Provide the (X, Y) coordinate of the cell's center where the given text is located.  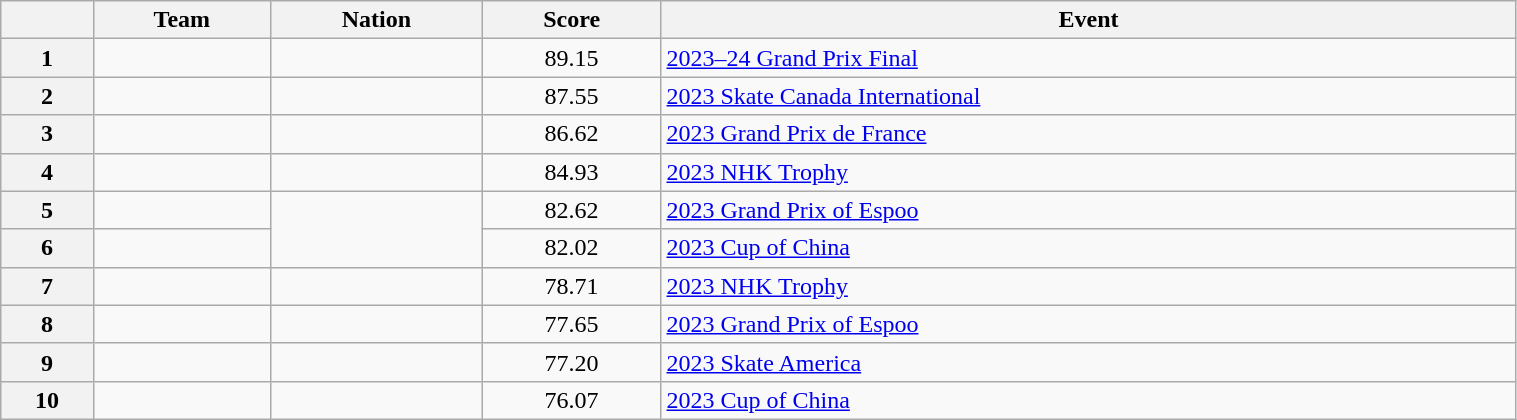
Team (182, 20)
82.02 (572, 248)
2023 Skate America (1088, 362)
9 (47, 362)
2 (47, 96)
86.62 (572, 134)
Nation (377, 20)
1 (47, 58)
5 (47, 210)
Event (1088, 20)
78.71 (572, 286)
2023 Skate Canada International (1088, 96)
3 (47, 134)
4 (47, 172)
87.55 (572, 96)
Score (572, 20)
77.20 (572, 362)
8 (47, 324)
89.15 (572, 58)
77.65 (572, 324)
6 (47, 248)
2023–24 Grand Prix Final (1088, 58)
7 (47, 286)
76.07 (572, 400)
82.62 (572, 210)
10 (47, 400)
84.93 (572, 172)
2023 Grand Prix de France (1088, 134)
